Scan for the cell matching the given text and deliver its [x, y] coordinate at center. 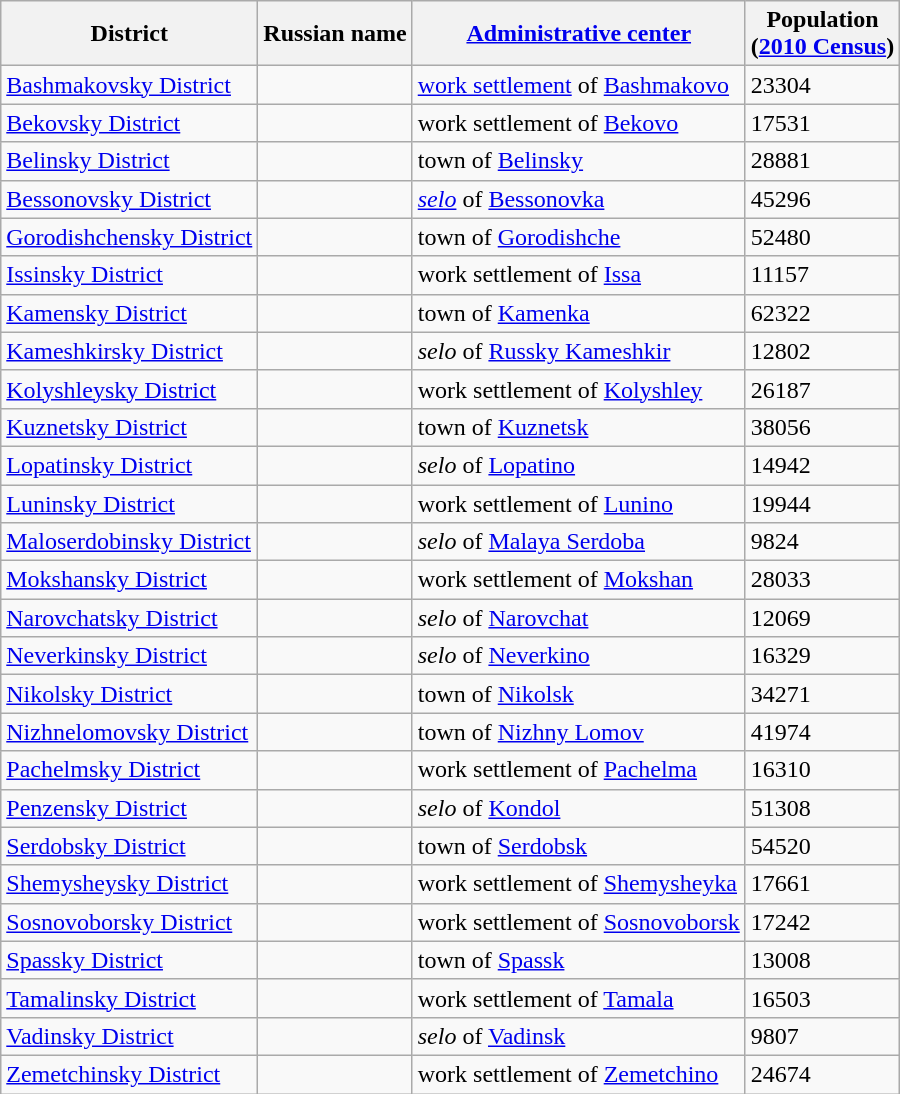
Gorodishchensky District [130, 237]
Kolyshleysky District [130, 389]
Vadinsky District [130, 1036]
Neverkinsky District [130, 656]
Spassky District [130, 960]
town of Serdobsk [578, 846]
Lopatinsky District [130, 465]
selo of Neverkino [578, 656]
work settlement of Zemetchino [578, 1074]
Luninsky District [130, 503]
Population(2010 Census) [822, 34]
selo of Vadinsk [578, 1036]
Serdobsky District [130, 846]
work settlement of Bekovo [578, 123]
Penzensky District [130, 808]
selo of Lopatino [578, 465]
selo of Kondol [578, 808]
41974 [822, 732]
28033 [822, 580]
Administrative center [578, 34]
Sosnovoborsky District [130, 922]
Bessonovsky District [130, 199]
Nikolsky District [130, 694]
14942 [822, 465]
Maloserdobinsky District [130, 542]
13008 [822, 960]
17242 [822, 922]
work settlement of Bashmakovo [578, 85]
town of Kamenka [578, 313]
19944 [822, 503]
26187 [822, 389]
work settlement of Issa [578, 275]
town of Gorodishche [578, 237]
town of Nizhny Lomov [578, 732]
selo of Russky Kameshkir [578, 351]
selo of Bessonovka [578, 199]
town of Belinsky [578, 161]
12069 [822, 618]
Mokshansky District [130, 580]
work settlement of Mokshan [578, 580]
28881 [822, 161]
Narovchatsky District [130, 618]
selo of Malaya Serdoba [578, 542]
Tamalinsky District [130, 998]
Pachelmsky District [130, 770]
52480 [822, 237]
17531 [822, 123]
Shemysheysky District [130, 884]
Bashmakovsky District [130, 85]
Kuznetsky District [130, 427]
Belinsky District [130, 161]
work settlement of Sosnovoborsk [578, 922]
62322 [822, 313]
town of Nikolsk [578, 694]
Kameshkirsky District [130, 351]
Kamensky District [130, 313]
54520 [822, 846]
11157 [822, 275]
9807 [822, 1036]
work settlement of Shemysheyka [578, 884]
16503 [822, 998]
38056 [822, 427]
Russian name [335, 34]
town of Spassk [578, 960]
work settlement of Tamala [578, 998]
24674 [822, 1074]
9824 [822, 542]
51308 [822, 808]
16310 [822, 770]
12802 [822, 351]
Nizhnelomovsky District [130, 732]
16329 [822, 656]
23304 [822, 85]
selo of Narovchat [578, 618]
work settlement of Kolyshley [578, 389]
work settlement of Pachelma [578, 770]
work settlement of Lunino [578, 503]
34271 [822, 694]
District [130, 34]
45296 [822, 199]
Issinsky District [130, 275]
Bekovsky District [130, 123]
Zemetchinsky District [130, 1074]
town of Kuznetsk [578, 427]
17661 [822, 884]
